Pinpoint the cell where the given text exists, returning its [X, Y] midpoint coordinate. 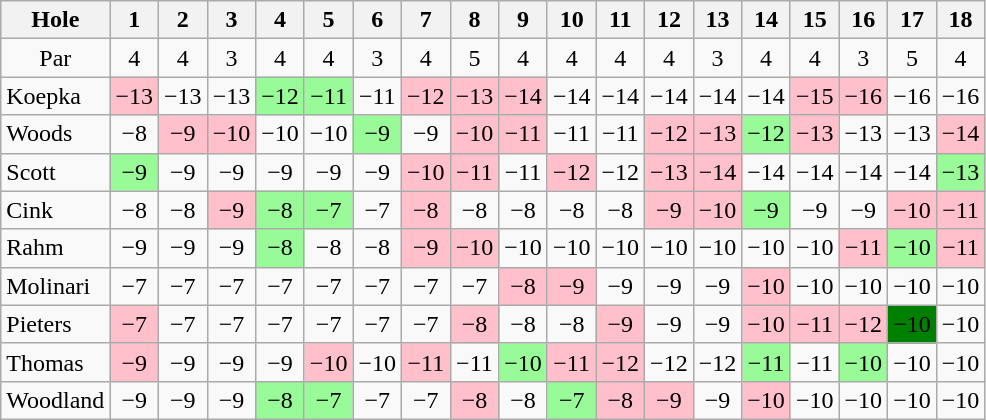
12 [670, 20]
Woods [56, 134]
6 [378, 20]
Molinari [56, 286]
8 [474, 20]
7 [426, 20]
Woodland [56, 400]
Thomas [56, 362]
10 [572, 20]
Rahm [56, 248]
9 [524, 20]
Hole [56, 20]
15 [814, 20]
Cink [56, 210]
14 [766, 20]
Scott [56, 172]
11 [620, 20]
13 [718, 20]
Koepka [56, 96]
17 [912, 20]
1 [134, 20]
18 [960, 20]
−15 [814, 96]
Pieters [56, 324]
Par [56, 58]
16 [864, 20]
2 [182, 20]
